Capture the cell that displays the provided text and extract its [X, Y] central coordinate. 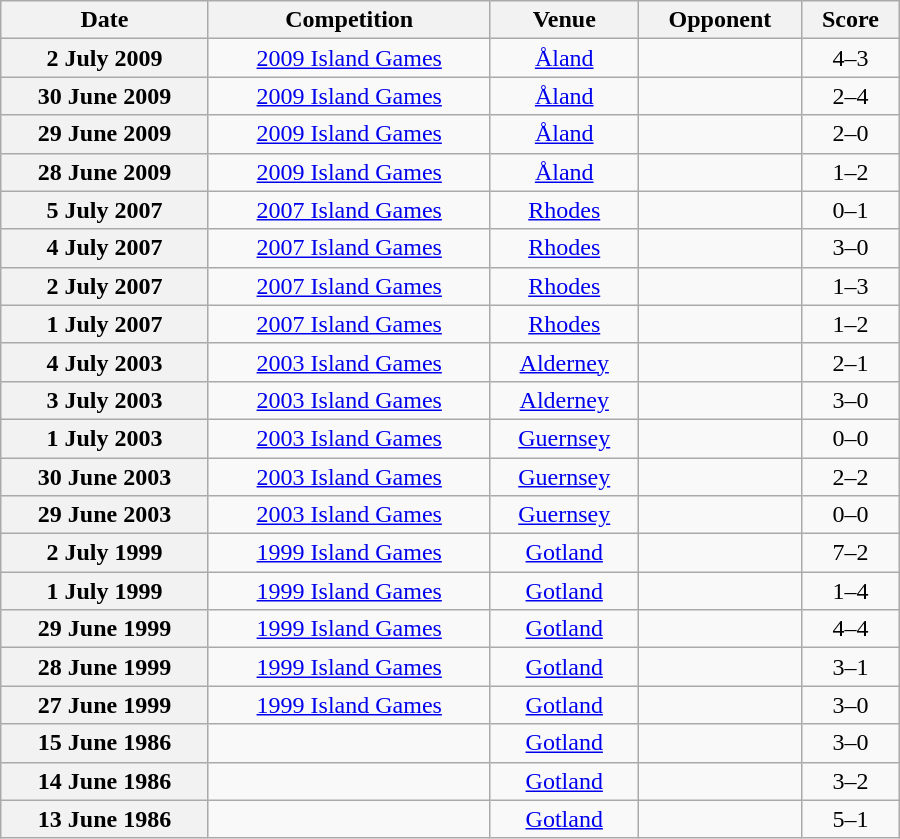
2–0 [851, 134]
1–4 [851, 591]
1 July 1999 [104, 591]
30 June 2003 [104, 477]
28 June 1999 [104, 667]
3–2 [851, 781]
2–2 [851, 477]
1 July 2003 [104, 438]
2–1 [851, 362]
3–1 [851, 667]
27 June 1999 [104, 705]
29 June 1999 [104, 629]
7–2 [851, 553]
5–1 [851, 819]
14 June 1986 [104, 781]
2 July 1999 [104, 553]
1 July 2007 [104, 324]
15 June 1986 [104, 743]
4 July 2003 [104, 362]
0–1 [851, 210]
3 July 2003 [104, 400]
1–3 [851, 286]
Score [851, 20]
13 June 1986 [104, 819]
2 July 2009 [104, 58]
4 July 2007 [104, 248]
2 July 2007 [104, 286]
Opponent [720, 20]
29 June 2009 [104, 134]
5 July 2007 [104, 210]
4–4 [851, 629]
4–3 [851, 58]
28 June 2009 [104, 172]
29 June 2003 [104, 515]
30 June 2009 [104, 96]
Date [104, 20]
Competition [349, 20]
Venue [564, 20]
2–4 [851, 96]
